Find where the given text appears and provide that cell's center as (x, y) coordinate. 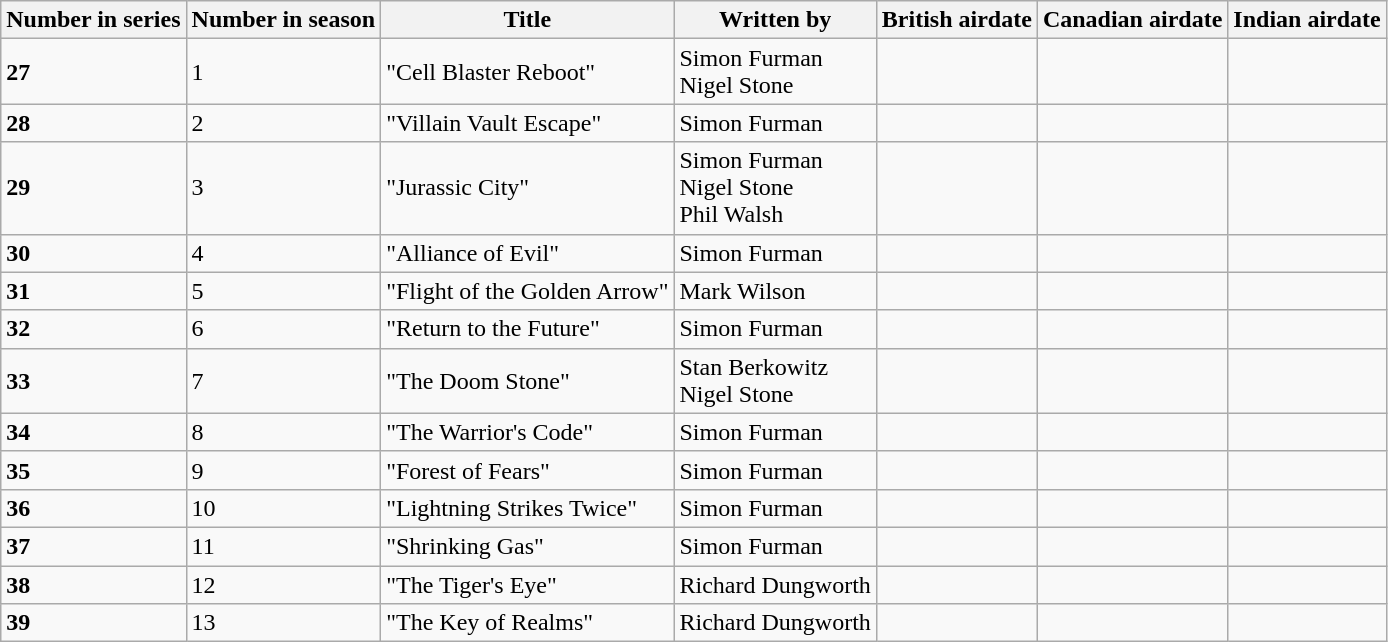
2 (284, 123)
7 (284, 380)
"The Warrior's Code" (528, 432)
"Alliance of Evil" (528, 253)
Simon FurmanNigel Stone (775, 72)
29 (94, 188)
Canadian airdate (1132, 20)
"Cell Blaster Reboot" (528, 72)
Stan BerkowitzNigel Stone (775, 380)
Number in season (284, 20)
"The Tiger's Eye" (528, 585)
Number in series (94, 20)
37 (94, 546)
Simon FurmanNigel StonePhil Walsh (775, 188)
38 (94, 585)
Indian airdate (1307, 20)
39 (94, 623)
6 (284, 329)
"Forest of Fears" (528, 470)
"Return to the Future" (528, 329)
British airdate (956, 20)
33 (94, 380)
10 (284, 508)
1 (284, 72)
"Shrinking Gas" (528, 546)
28 (94, 123)
Mark Wilson (775, 291)
12 (284, 585)
"Villain Vault Escape" (528, 123)
5 (284, 291)
31 (94, 291)
36 (94, 508)
8 (284, 432)
34 (94, 432)
3 (284, 188)
Written by (775, 20)
"Flight of the Golden Arrow" (528, 291)
"The Key of Realms" (528, 623)
11 (284, 546)
"Lightning Strikes Twice" (528, 508)
32 (94, 329)
Title (528, 20)
30 (94, 253)
9 (284, 470)
4 (284, 253)
13 (284, 623)
27 (94, 72)
"The Doom Stone" (528, 380)
"Jurassic City" (528, 188)
35 (94, 470)
